Locate the cell with the specified text and output its (x, y) center coordinate. 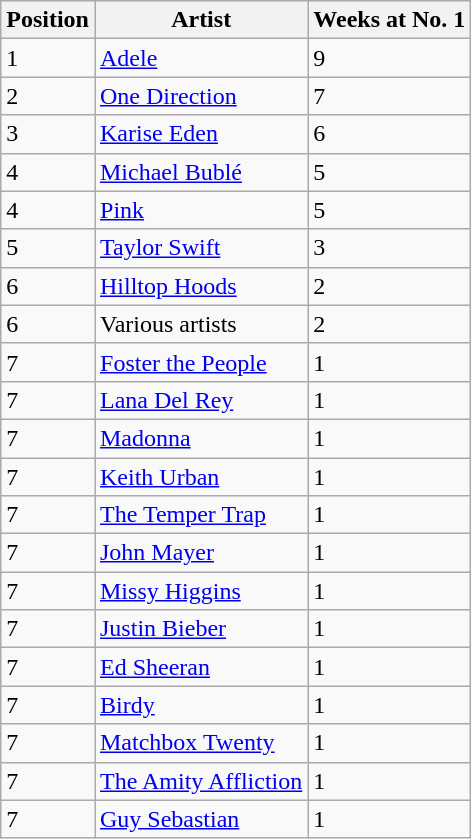
Michael Bublé (200, 172)
Birdy (200, 705)
John Mayer (200, 553)
Matchbox Twenty (200, 743)
Madonna (200, 438)
Guy Sebastian (200, 819)
Lana Del Rey (200, 400)
Keith Urban (200, 477)
9 (390, 58)
Artist (200, 20)
Foster the People (200, 362)
Weeks at No. 1 (390, 20)
Adele (200, 58)
One Direction (200, 96)
The Temper Trap (200, 515)
The Amity Affliction (200, 781)
Various artists (200, 324)
Pink (200, 210)
Missy Higgins (200, 591)
Justin Bieber (200, 629)
Hilltop Hoods (200, 286)
Position (48, 20)
Taylor Swift (200, 248)
Ed Sheeran (200, 667)
Karise Eden (200, 134)
